Output the (X, Y) coordinate of the center of the cell containing the given text.  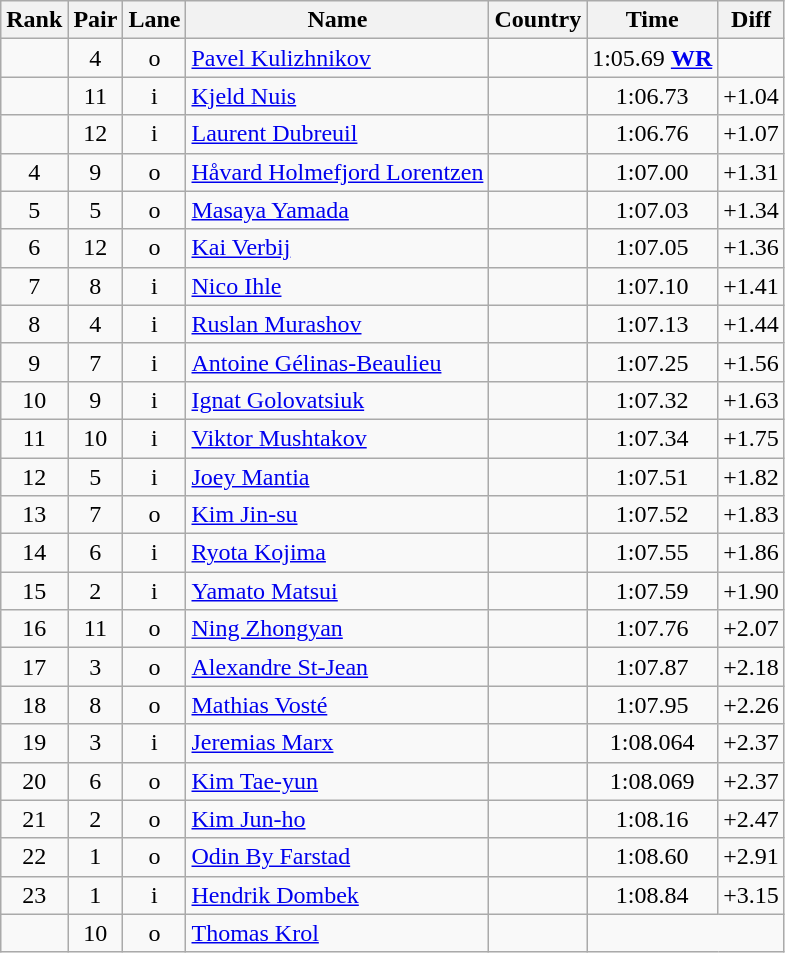
+1.36 (752, 248)
1:08.064 (652, 743)
+1.83 (752, 515)
1:07.34 (652, 438)
+1.75 (752, 438)
13 (34, 515)
+2.07 (752, 629)
23 (34, 895)
Kai Verbij (338, 248)
+1.86 (752, 553)
1:07.52 (652, 515)
+2.47 (752, 819)
+2.26 (752, 705)
Odin By Farstad (338, 857)
1:07.51 (652, 477)
1:07.03 (652, 210)
1:07.13 (652, 324)
Diff (752, 20)
1:08.069 (652, 781)
Kim Jun-ho (338, 819)
16 (34, 629)
1:07.10 (652, 286)
Country (538, 20)
+3.15 (752, 895)
+2.18 (752, 667)
14 (34, 553)
Kjeld Nuis (338, 96)
21 (34, 819)
1:07.00 (652, 172)
1:07.55 (652, 553)
Ryota Kojima (338, 553)
+1.82 (752, 477)
Thomas Krol (338, 933)
Name (338, 20)
Kim Tae-yun (338, 781)
22 (34, 857)
1:07.25 (652, 362)
Lane (154, 20)
Alexandre St-Jean (338, 667)
17 (34, 667)
Antoine Gélinas-Beaulieu (338, 362)
1:08.16 (652, 819)
+1.31 (752, 172)
Ignat Golovatsiuk (338, 400)
1:07.87 (652, 667)
Ning Zhongyan (338, 629)
19 (34, 743)
20 (34, 781)
Viktor Mushtakov (338, 438)
+1.63 (752, 400)
1:07.05 (652, 248)
1:06.76 (652, 134)
15 (34, 591)
+1.56 (752, 362)
1:08.84 (652, 895)
+1.41 (752, 286)
1:05.69 WR (652, 58)
18 (34, 705)
Joey Mantia (338, 477)
Jeremias Marx (338, 743)
Mathias Vosté (338, 705)
1:07.95 (652, 705)
Masaya Yamada (338, 210)
+1.44 (752, 324)
Time (652, 20)
+1.34 (752, 210)
1:06.73 (652, 96)
1:07.32 (652, 400)
Hendrik Dombek (338, 895)
Håvard Holmefjord Lorentzen (338, 172)
+1.04 (752, 96)
Yamato Matsui (338, 591)
Kim Jin-su (338, 515)
Pair (96, 20)
+1.07 (752, 134)
Rank (34, 20)
Laurent Dubreuil (338, 134)
1:07.76 (652, 629)
+2.91 (752, 857)
1:07.59 (652, 591)
Ruslan Murashov (338, 324)
1:08.60 (652, 857)
Pavel Kulizhnikov (338, 58)
Nico Ihle (338, 286)
+1.90 (752, 591)
